Extract the [x, y] coordinate from the center of the cell holding the provided text.  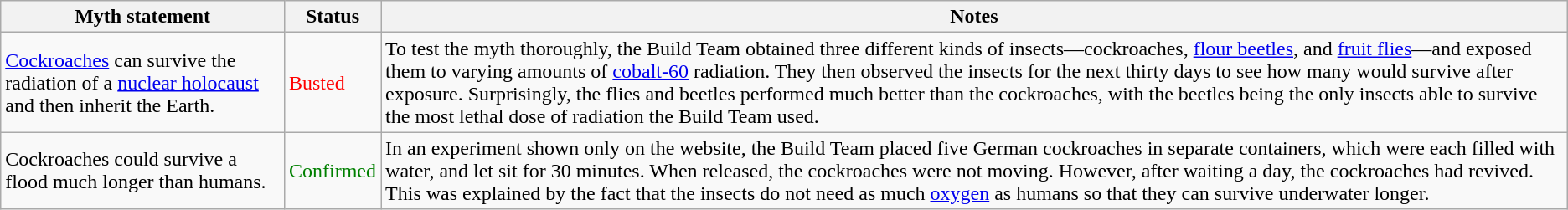
Myth statement [142, 17]
Cockroaches can survive the radiation of a nuclear holocaust and then inherit the Earth. [142, 82]
Busted [332, 82]
Notes [975, 17]
Confirmed [332, 171]
Status [332, 17]
Cockroaches could survive a flood much longer than humans. [142, 171]
